Provide the [X, Y] coordinate of the cell's center where the given text is located.  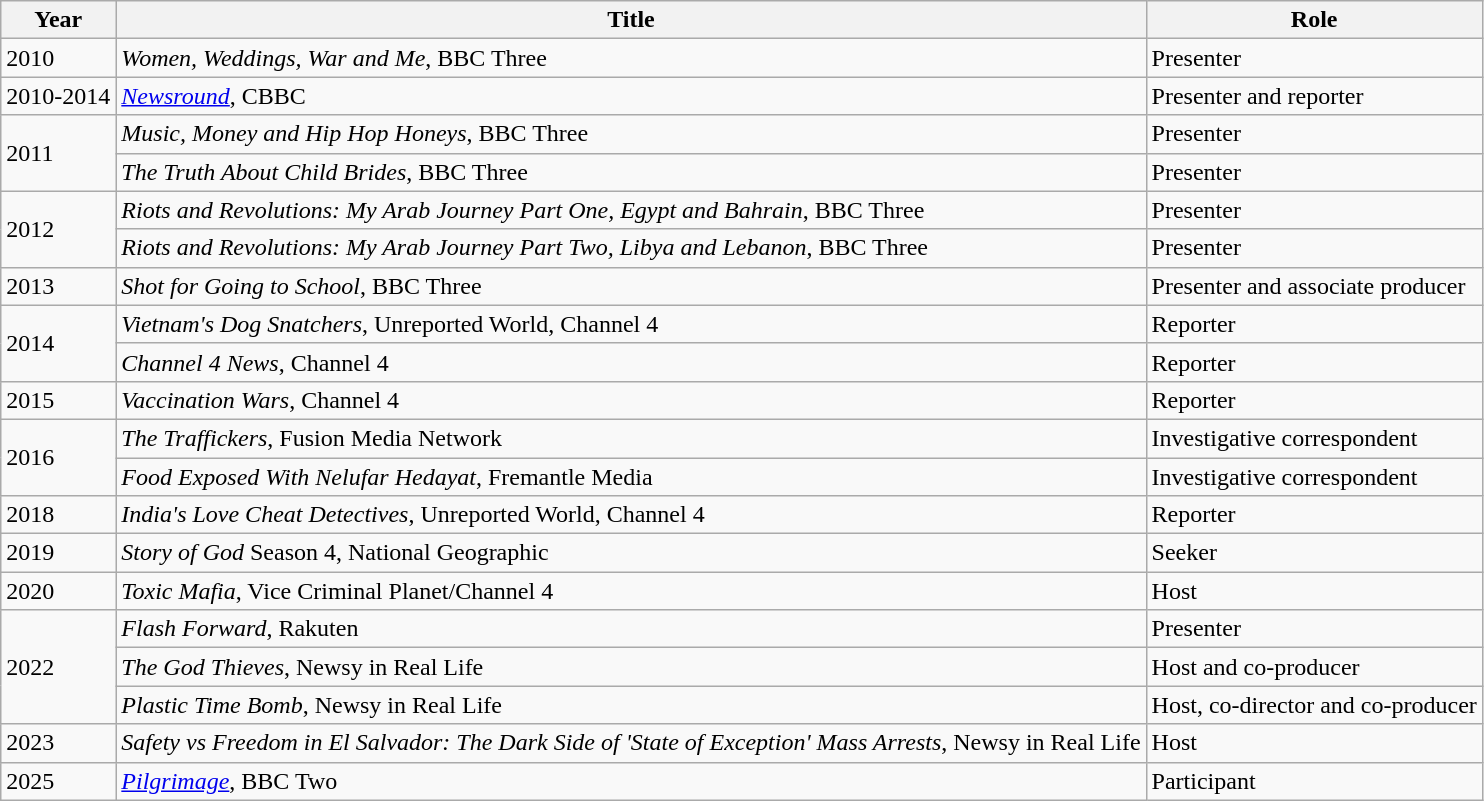
2023 [58, 743]
2013 [58, 286]
2019 [58, 553]
2018 [58, 515]
India's Love Cheat Detectives, Unreported World, Channel 4 [631, 515]
Pilgrimage, BBC Two [631, 781]
2010-2014 [58, 96]
Presenter and reporter [1314, 96]
Food Exposed With Nelufar Hedayat, Fremantle Media [631, 477]
Seeker [1314, 553]
2016 [58, 457]
Host and co-producer [1314, 667]
2015 [58, 400]
The Traffickers, Fusion Media Network [631, 438]
Riots and Revolutions: My Arab Journey Part One, Egypt and Bahrain, BBC Three [631, 210]
The Truth About Child Brides, BBC Three [631, 172]
Role [1314, 20]
Host, co-director and co-producer [1314, 705]
Music, Money and Hip Hop Honeys, BBC Three [631, 134]
Riots and Revolutions: My Arab Journey Part Two, Libya and Lebanon, BBC Three [631, 248]
2011 [58, 153]
Flash Forward, Rakuten [631, 629]
Toxic Mafia, Vice Criminal Planet/Channel 4 [631, 591]
Plastic Time Bomb, Newsy in Real Life [631, 705]
Vaccination Wars, Channel 4 [631, 400]
Title [631, 20]
Women, Weddings, War and Me, BBC Three [631, 58]
Safety vs Freedom in El Salvador: The Dark Side of 'State of Exception' Mass Arrests, Newsy in Real Life [631, 743]
Channel 4 News, Channel 4 [631, 362]
Shot for Going to School, BBC Three [631, 286]
2020 [58, 591]
Year [58, 20]
Newsround, CBBC [631, 96]
2022 [58, 667]
2010 [58, 58]
Story of God Season 4, National Geographic [631, 553]
2014 [58, 343]
2012 [58, 229]
Participant [1314, 781]
The God Thieves, Newsy in Real Life [631, 667]
Presenter and associate producer [1314, 286]
Vietnam's Dog Snatchers, Unreported World, Channel 4 [631, 324]
2025 [58, 781]
